Identify which cell holds the provided text, then report its (X, Y) central coordinate. 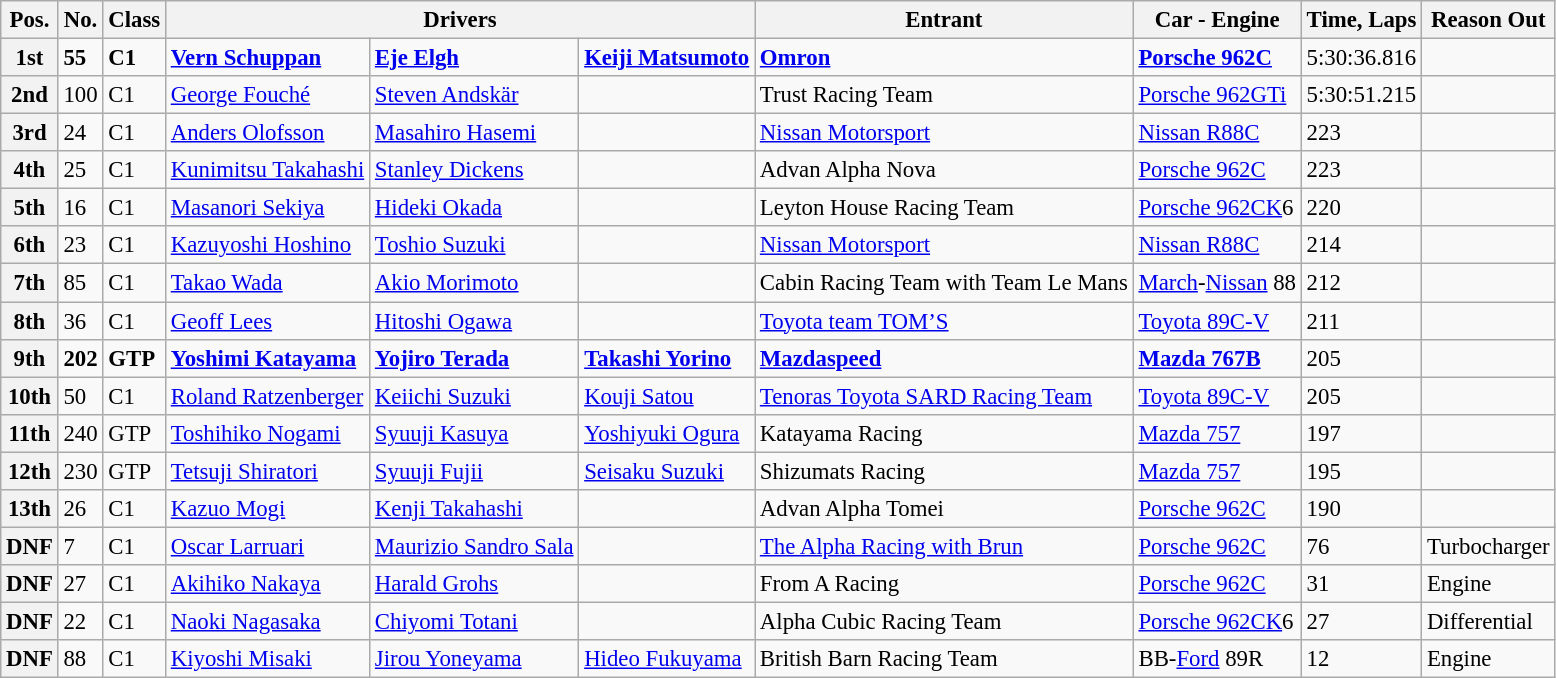
88 (80, 659)
Syuuji Fujii (474, 471)
4th (30, 170)
190 (1361, 509)
Masanori Sekiya (267, 208)
Mazda 767B (1217, 358)
Akio Morimoto (474, 283)
26 (80, 509)
Hideo Fukuyama (667, 659)
16 (80, 208)
BB-Ford 89R (1217, 659)
13th (30, 509)
Harald Grohs (474, 584)
Naoki Nagasaka (267, 621)
6th (30, 245)
Kunimitsu Takahashi (267, 170)
8th (30, 321)
23 (80, 245)
Hitoshi Ogawa (474, 321)
Reason Out (1488, 20)
Kenji Takahashi (474, 509)
Chiyomi Totani (474, 621)
Shizumats Racing (944, 471)
Maurizio Sandro Sala (474, 546)
12 (1361, 659)
25 (80, 170)
Katayama Racing (944, 433)
Toshihiko Nogami (267, 433)
9th (30, 358)
11th (30, 433)
24 (80, 133)
5:30:51.215 (1361, 95)
Differential (1488, 621)
Alpha Cubic Racing Team (944, 621)
Vern Schuppan (267, 58)
220 (1361, 208)
Eje Elgh (474, 58)
Hideki Okada (474, 208)
55 (80, 58)
Takashi Yorino (667, 358)
Masahiro Hasemi (474, 133)
240 (80, 433)
Takao Wada (267, 283)
March-Nissan 88 (1217, 283)
Advan Alpha Tomei (944, 509)
5th (30, 208)
Toyota team TOM’S (944, 321)
Akihiko Nakaya (267, 584)
22 (80, 621)
Kouji Satou (667, 396)
Keiji Matsumoto (667, 58)
212 (1361, 283)
Seisaku Suzuki (667, 471)
Anders Olofsson (267, 133)
Kazuyoshi Hoshino (267, 245)
Stanley Dickens (474, 170)
Trust Racing Team (944, 95)
Yojiro Terada (474, 358)
202 (80, 358)
Mazdaspeed (944, 358)
From A Racing (944, 584)
Leyton House Racing Team (944, 208)
Tenoras Toyota SARD Racing Team (944, 396)
2nd (30, 95)
Jirou Yoneyama (474, 659)
Omron (944, 58)
Oscar Larruari (267, 546)
195 (1361, 471)
10th (30, 396)
50 (80, 396)
Class (134, 20)
36 (80, 321)
214 (1361, 245)
Time, Laps (1361, 20)
Drivers (460, 20)
Toshio Suzuki (474, 245)
Turbocharger (1488, 546)
Yoshimi Katayama (267, 358)
211 (1361, 321)
Pos. (30, 20)
Advan Alpha Nova (944, 170)
3rd (30, 133)
230 (80, 471)
Yoshiyuki Ogura (667, 433)
No. (80, 20)
Geoff Lees (267, 321)
Porsche 962GTi (1217, 95)
12th (30, 471)
1st (30, 58)
George Fouché (267, 95)
7th (30, 283)
Syuuji Kasuya (474, 433)
Cabin Racing Team with Team Le Mans (944, 283)
100 (80, 95)
31 (1361, 584)
Kazuo Mogi (267, 509)
British Barn Racing Team (944, 659)
76 (1361, 546)
85 (80, 283)
Kiyoshi Misaki (267, 659)
5:30:36.816 (1361, 58)
Keiichi Suzuki (474, 396)
7 (80, 546)
Roland Ratzenberger (267, 396)
Entrant (944, 20)
Car - Engine (1217, 20)
The Alpha Racing with Brun (944, 546)
Tetsuji Shiratori (267, 471)
197 (1361, 433)
Steven Andskär (474, 95)
